Locate the cell with the specified text and output its (x, y) center coordinate. 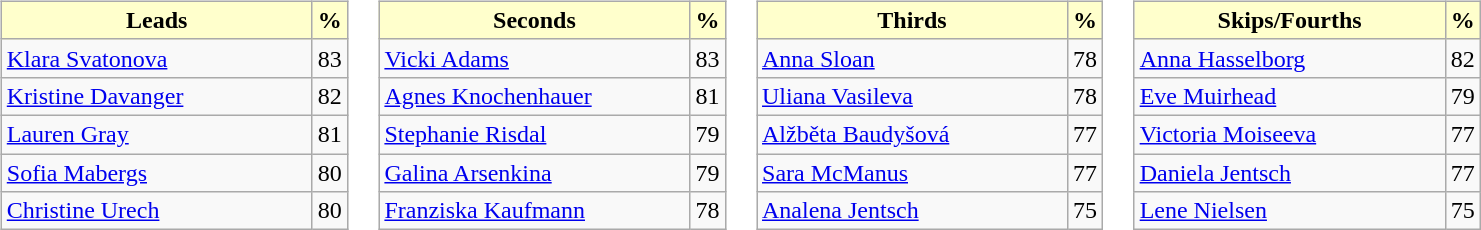
Leads (156, 20)
Victoria Moiseeva (1290, 134)
Galina Arsenkina (534, 173)
Christine Urech (156, 211)
Agnes Knochenhauer (534, 96)
Daniela Jentsch (1290, 173)
Lauren Gray (156, 134)
Seconds (534, 20)
Uliana Vasileva (912, 96)
Stephanie Risdal (534, 134)
Sofia Mabergs (156, 173)
Analena Jentsch (912, 211)
Klara Svatonova (156, 58)
Kristine Davanger (156, 96)
Thirds (912, 20)
Sara McManus (912, 173)
Eve Muirhead (1290, 96)
Vicki Adams (534, 58)
Franziska Kaufmann (534, 211)
Lene Nielsen (1290, 211)
Skips/Fourths (1290, 20)
Anna Hasselborg (1290, 58)
Alžběta Baudyšová (912, 134)
Anna Sloan (912, 58)
